Scan for the cell matching the given text and deliver its (X, Y) coordinate at center. 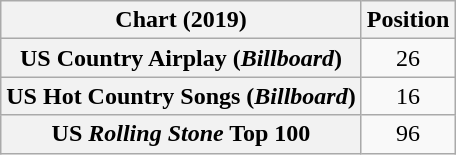
26 (408, 58)
US Rolling Stone Top 100 (181, 134)
US Country Airplay (Billboard) (181, 58)
Position (408, 20)
16 (408, 96)
US Hot Country Songs (Billboard) (181, 96)
96 (408, 134)
Chart (2019) (181, 20)
